Search for the cell housing the specified text and yield its [x, y] center coordinate. 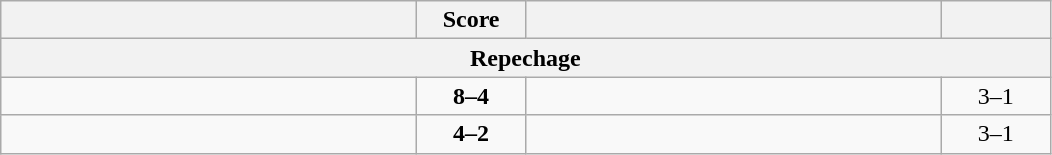
8–4 [472, 96]
Repechage [526, 58]
Score [472, 20]
4–2 [472, 134]
